Find where the given text appears and provide that cell's center as (X, Y) coordinate. 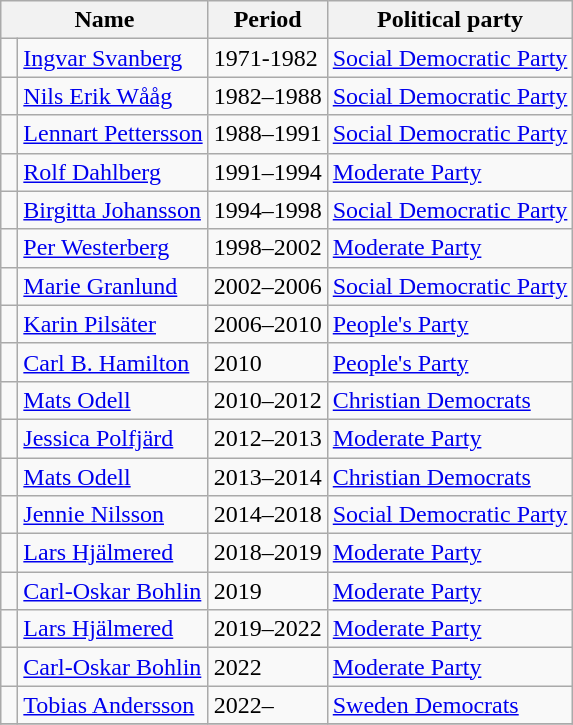
1971-1982 (268, 58)
2022– (268, 705)
Per Westerberg (113, 248)
Name (104, 20)
2013–2014 (268, 477)
2010–2012 (268, 400)
2018–2019 (268, 553)
Ingvar Svanberg (113, 58)
Tobias Andersson (113, 705)
Jennie Nilsson (113, 515)
2006–2010 (268, 324)
Lennart Pettersson (113, 134)
Karin Pilsäter (113, 324)
2014–2018 (268, 515)
2012–2013 (268, 438)
1982–1988 (268, 96)
Carl B. Hamilton (113, 362)
Period (268, 20)
2022 (268, 667)
Political party (450, 20)
1988–1991 (268, 134)
2002–2006 (268, 286)
Rolf Dahlberg (113, 172)
1991–1994 (268, 172)
2019–2022 (268, 629)
2019 (268, 591)
Marie Granlund (113, 286)
Sweden Democrats (450, 705)
1998–2002 (268, 248)
Nils Erik Wååg (113, 96)
2010 (268, 362)
Birgitta Johansson (113, 210)
Jessica Polfjärd (113, 438)
1994–1998 (268, 210)
